From the cell containing the given text, extract its center point as [X, Y] coordinate. 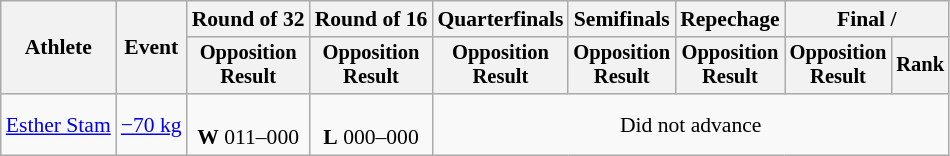
Event [152, 48]
−70 kg [152, 124]
Esther Stam [58, 124]
Semifinals [622, 19]
Repechage [730, 19]
W 011–000 [248, 124]
L 000–000 [372, 124]
Did not advance [690, 124]
Quarterfinals [500, 19]
Rank [920, 66]
Athlete [58, 48]
Round of 32 [248, 19]
Final / [867, 19]
Round of 16 [372, 19]
